Pinpoint the cell where the given text exists, returning its [X, Y] midpoint coordinate. 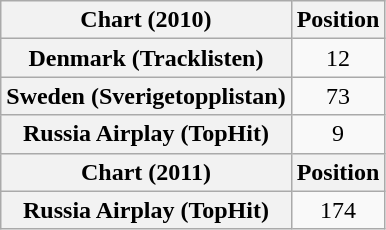
9 [338, 134]
12 [338, 58]
174 [338, 210]
Chart (2010) [146, 20]
Chart (2011) [146, 172]
Denmark (Tracklisten) [146, 58]
73 [338, 96]
Sweden (Sverigetopplistan) [146, 96]
